Search for the cell housing the specified text and yield its [X, Y] center coordinate. 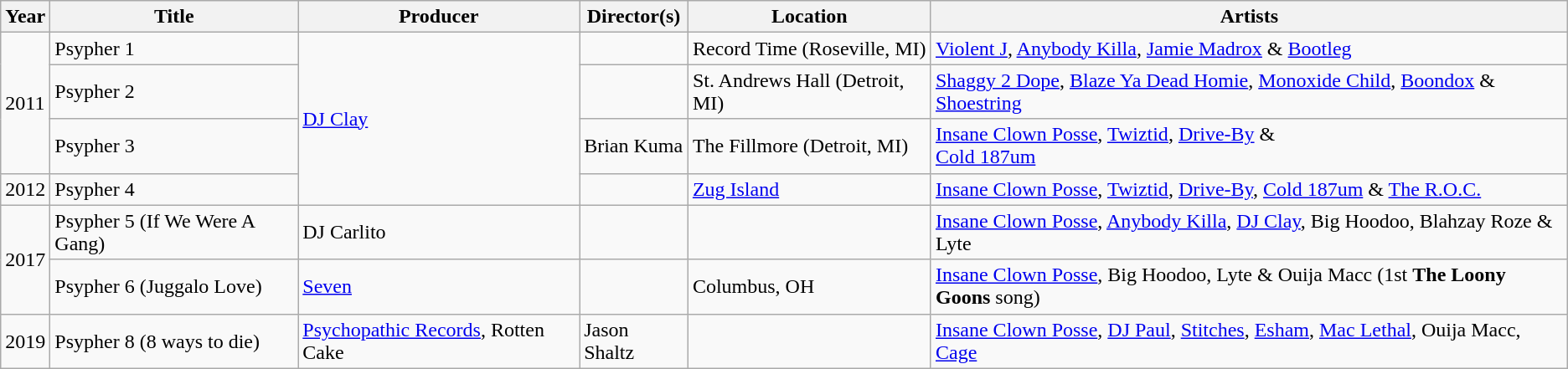
Insane Clown Posse, DJ Paul, Stitches, Esham, Mac Lethal, Ouija Macc, Cage [1249, 341]
DJ Carlito [439, 233]
Insane Clown Posse, Anybody Killa, DJ Clay, Big Hoodoo, Blahzay Roze & Lyte [1249, 233]
2012 [25, 189]
Psypher 4 [174, 189]
Year [25, 17]
DJ Clay [439, 119]
Jason Shaltz [634, 341]
Zug Island [809, 189]
Violent J, Anybody Killa, Jamie Madrox & Bootleg [1249, 49]
2019 [25, 341]
Location [809, 17]
Director(s) [634, 17]
Brian Kuma [634, 146]
Psypher 1 [174, 49]
2017 [25, 259]
Psychopathic Records, Rotten Cake [439, 341]
Columbus, OH [809, 286]
Psypher 5 (If We Were A Gang) [174, 233]
Psypher 3 [174, 146]
Psypher 2 [174, 92]
Record Time (Roseville, MI) [809, 49]
Producer [439, 17]
Title [174, 17]
Insane Clown Posse, Twiztid, Drive-By &Cold 187um [1249, 146]
Artists [1249, 17]
Seven [439, 286]
Insane Clown Posse, Big Hoodoo, Lyte & Ouija Macc (1st The Loony Goons song) [1249, 286]
Insane Clown Posse, Twiztid, Drive-By, Cold 187um & The R.O.C. [1249, 189]
Psypher 6 (Juggalo Love) [174, 286]
Psypher 8 (8 ways to die) [174, 341]
The Fillmore (Detroit, MI) [809, 146]
Shaggy 2 Dope, Blaze Ya Dead Homie, Monoxide Child, Boondox & Shoestring [1249, 92]
St. Andrews Hall (Detroit, MI) [809, 92]
2011 [25, 103]
